Return the [x, y] coordinate for the center point of the cell that contains the specified text.  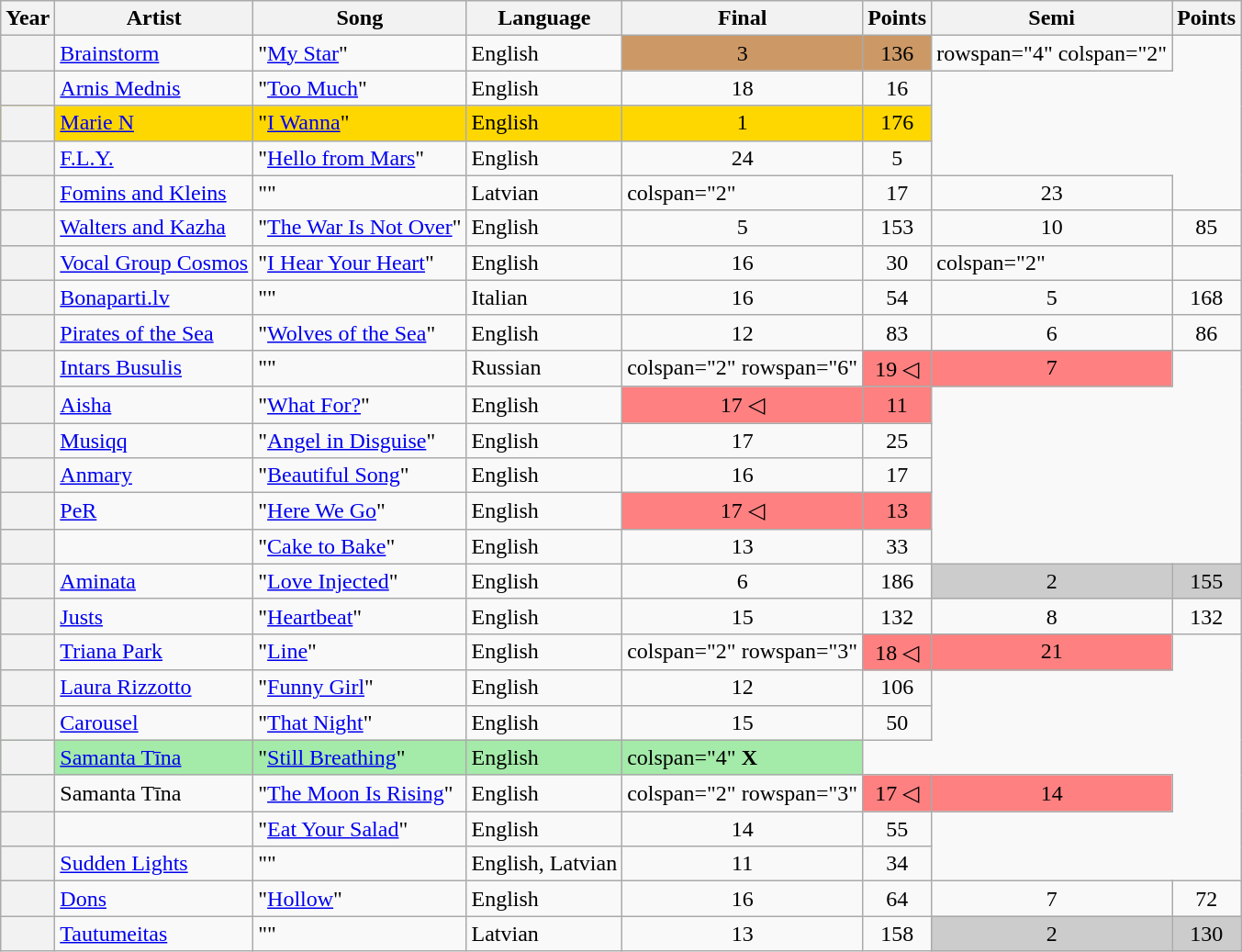
colspan="2" rowspan="6" [743, 368]
19 ◁ [898, 368]
158 [898, 934]
Semi [1052, 18]
Anmary [154, 476]
Triana Park [154, 652]
"Wolves of the Sea" [360, 332]
Justs [154, 616]
186 [898, 581]
54 [898, 297]
Aisha [154, 405]
Final [743, 18]
"Eat Your Salad" [360, 829]
Walters and Kazha [154, 228]
Bonaparti.lv [154, 297]
"Hello from Mars" [360, 158]
Carousel [154, 722]
30 [898, 263]
85 [1206, 228]
Year [28, 18]
rowspan="4" colspan="2" [1052, 53]
33 [898, 546]
Language [544, 18]
153 [898, 228]
130 [1206, 934]
106 [898, 688]
PeR [154, 511]
136 [898, 53]
"Here We Go" [360, 511]
8 [1052, 616]
Arnis Mednis [154, 88]
"Beautiful Song" [360, 476]
"I Hear Your Heart" [360, 263]
"Cake to Bake" [360, 546]
168 [1206, 297]
Artist [154, 18]
Marie N [154, 123]
F.L.Y. [154, 158]
Italian [544, 297]
"I Wanna" [360, 123]
Dons [154, 899]
25 [898, 440]
Laura Rizzotto [154, 688]
Brainstorm [154, 53]
21 [1052, 652]
Intars Busulis [154, 368]
Tautumeitas [154, 934]
"That Night" [360, 722]
18 ◁ [898, 652]
colspan="4" X [743, 757]
"Love Injected" [360, 581]
34 [898, 864]
"Line" [360, 652]
"Too Much" [360, 88]
18 [743, 88]
3 [743, 53]
Vocal Group Cosmos [154, 263]
"My Star" [360, 53]
Pirates of the Sea [154, 332]
English, Latvian [544, 864]
"Angel in Disguise" [360, 440]
72 [1206, 899]
Musiqq [154, 440]
155 [1206, 581]
86 [1206, 332]
"The War Is Not Over" [360, 228]
55 [898, 829]
176 [898, 123]
24 [743, 158]
"The Moon Is Rising" [360, 793]
23 [1052, 193]
Song [360, 18]
10 [1052, 228]
50 [898, 722]
Sudden Lights [154, 864]
Aminata [154, 581]
Russian [544, 368]
Fomins and Kleins [154, 193]
83 [898, 332]
1 [743, 123]
"Still Breathing" [360, 757]
"Heartbeat" [360, 616]
64 [898, 899]
"Funny Girl" [360, 688]
"What For?" [360, 405]
"Hollow" [360, 899]
